Capture the cell that displays the provided text and extract its [X, Y] central coordinate. 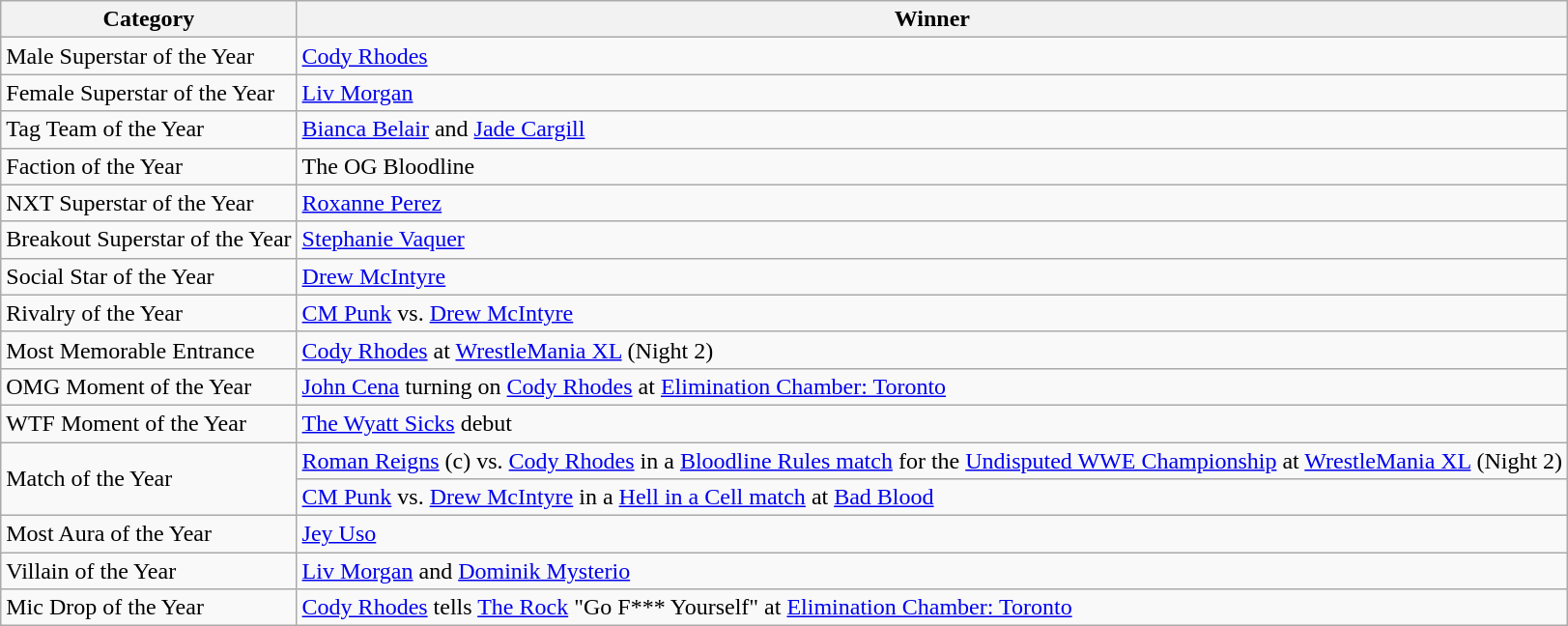
WTF Moment of the Year [149, 423]
Jey Uso [932, 534]
CM Punk vs. Drew McIntyre in a Hell in a Cell match at Bad Blood [932, 498]
Drew McIntyre [932, 276]
Match of the Year [149, 479]
Roxanne Perez [932, 203]
Cody Rhodes [932, 56]
Cody Rhodes tells The Rock "Go F*** Yourself" at Elimination Chamber: Toronto [932, 608]
NXT Superstar of the Year [149, 203]
Rivalry of the Year [149, 313]
The OG Bloodline [932, 166]
Villain of the Year [149, 571]
Most Memorable Entrance [149, 350]
Roman Reigns (c) vs. Cody Rhodes in a Bloodline Rules match for the Undisputed WWE Championship at WrestleMania XL (Night 2) [932, 461]
Cody Rhodes at WrestleMania XL (Night 2) [932, 350]
John Cena turning on Cody Rhodes at Elimination Chamber: Toronto [932, 386]
Winner [932, 19]
Mic Drop of the Year [149, 608]
Most Aura of the Year [149, 534]
Male Superstar of the Year [149, 56]
Social Star of the Year [149, 276]
Bianca Belair and Jade Cargill [932, 129]
Breakout Superstar of the Year [149, 240]
Female Superstar of the Year [149, 93]
Stephanie Vaquer [932, 240]
Faction of the Year [149, 166]
The Wyatt Sicks debut [932, 423]
OMG Moment of the Year [149, 386]
Liv Morgan and Dominik Mysterio [932, 571]
CM Punk vs. Drew McIntyre [932, 313]
Tag Team of the Year [149, 129]
Liv Morgan [932, 93]
Category [149, 19]
